Return (x, y) of the center of cell containing provided text 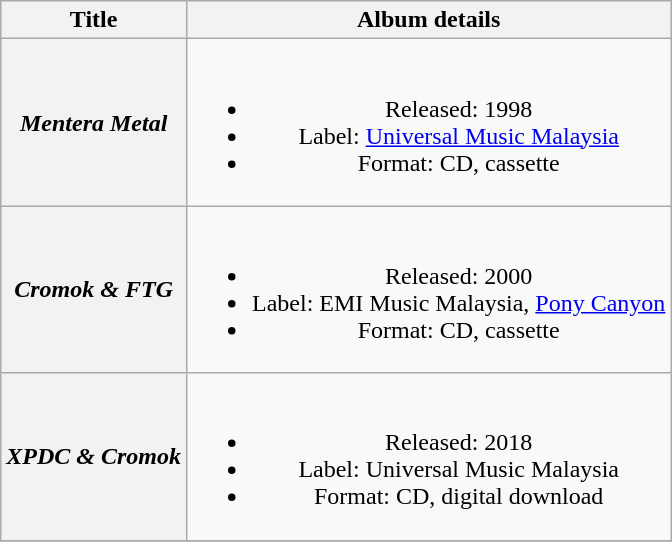
Released: 2000Label: EMI Music Malaysia, Pony CanyonFormat: CD, cassette (429, 290)
Title (94, 20)
Mentera Metal (94, 122)
Cromok & FTG (94, 290)
XPDC & Cromok (94, 456)
Released: 2018Label: Universal Music MalaysiaFormat: CD, digital download (429, 456)
Released: 1998Label: Universal Music MalaysiaFormat: CD, cassette (429, 122)
Album details (429, 20)
